Identify which cell holds the provided text, then report its [X, Y] central coordinate. 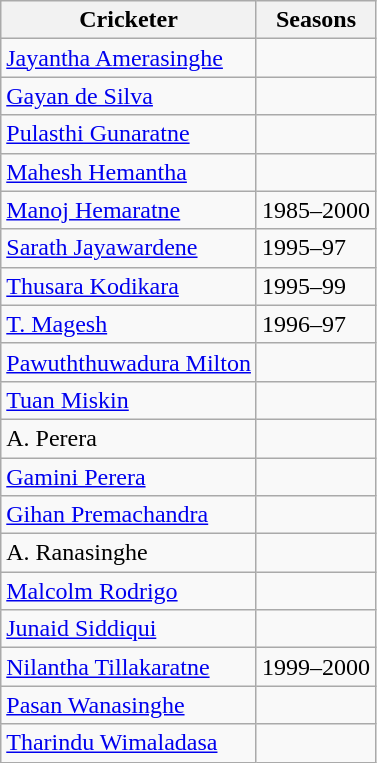
Gamini Perera [129, 477]
Sarath Jayawardene [129, 248]
Nilantha Tillakaratne [129, 667]
1995–97 [316, 248]
Malcolm Rodrigo [129, 591]
T. Magesh [129, 324]
Cricketer [129, 20]
Gayan de Silva [129, 96]
Pawuththuwadura Milton [129, 362]
A. Ranasinghe [129, 553]
Pasan Wanasinghe [129, 705]
1995–99 [316, 286]
Tuan Miskin [129, 400]
Jayantha Amerasinghe [129, 58]
Thusara Kodikara [129, 286]
1985–2000 [316, 210]
A. Perera [129, 438]
Seasons [316, 20]
Junaid Siddiqui [129, 629]
1999–2000 [316, 667]
Mahesh Hemantha [129, 172]
1996–97 [316, 324]
Pulasthi Gunaratne [129, 134]
Gihan Premachandra [129, 515]
Manoj Hemaratne [129, 210]
Tharindu Wimaladasa [129, 743]
